Find where the given text appears and provide that cell's center as (X, Y) coordinate. 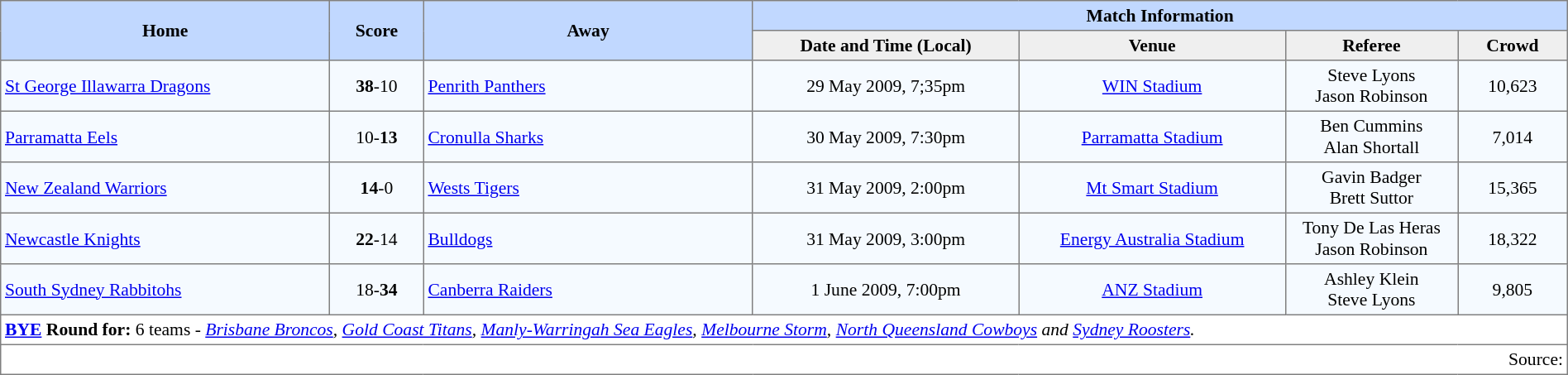
22-14 (377, 238)
31 May 2009, 3:00pm (886, 238)
Venue (1152, 46)
Source: (784, 359)
New Zealand Warriors (165, 188)
Referee (1371, 46)
14-0 (377, 188)
Score (377, 31)
Cronulla Sharks (588, 137)
30 May 2009, 7:30pm (886, 137)
Crowd (1513, 46)
Gavin BadgerBrett Suttor (1371, 188)
9,805 (1513, 290)
Ben CumminsAlan Shortall (1371, 137)
Penrith Panthers (588, 86)
Home (165, 31)
15,365 (1513, 188)
South Sydney Rabbitohs (165, 290)
Parramatta Stadium (1152, 137)
Bulldogs (588, 238)
38-10 (377, 86)
10,623 (1513, 86)
ANZ Stadium (1152, 290)
Wests Tigers (588, 188)
18,322 (1513, 238)
St George Illawarra Dragons (165, 86)
Match Information (1159, 16)
Canberra Raiders (588, 290)
31 May 2009, 2:00pm (886, 188)
Steve LyonsJason Robinson (1371, 86)
18-34 (377, 290)
Energy Australia Stadium (1152, 238)
29 May 2009, 7;35pm (886, 86)
10-13 (377, 137)
Parramatta Eels (165, 137)
Ashley KleinSteve Lyons (1371, 290)
Newcastle Knights (165, 238)
WIN Stadium (1152, 86)
Date and Time (Local) (886, 46)
Away (588, 31)
Mt Smart Stadium (1152, 188)
7,014 (1513, 137)
Tony De Las HerasJason Robinson (1371, 238)
1 June 2009, 7:00pm (886, 290)
